Search for the cell housing the specified text and yield its [X, Y] center coordinate. 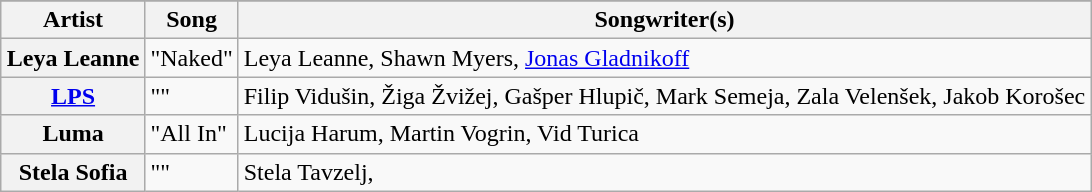
Leya Leanne [73, 58]
Filip Vidušin, Žiga Žvižej, Gašper Hlupič, Mark Semeja, Zala Velenšek, Jakob Korošec [664, 96]
Song [192, 20]
Stela Sofia [73, 172]
"Naked" [192, 58]
"All In" [192, 134]
LPS [73, 96]
Stela Tavzelj, [664, 172]
Luma [73, 134]
Leya Leanne, Shawn Myers, Jonas Gladnikoff [664, 58]
Lucija Harum, Martin Vogrin, Vid Turica [664, 134]
Artist [73, 20]
Songwriter(s) [664, 20]
